Capture the cell that displays the provided text and extract its (x, y) central coordinate. 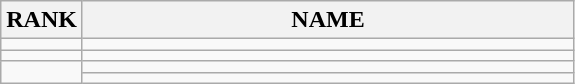
RANK (42, 20)
NAME (328, 20)
